Provide the (X, Y) coordinate of the cell's center where the given text is located.  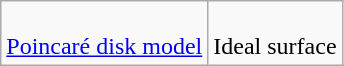
Poincaré disk model (104, 34)
Ideal surface (275, 34)
